Detect which cell encompasses the target text, then output its (X, Y) center coordinate. 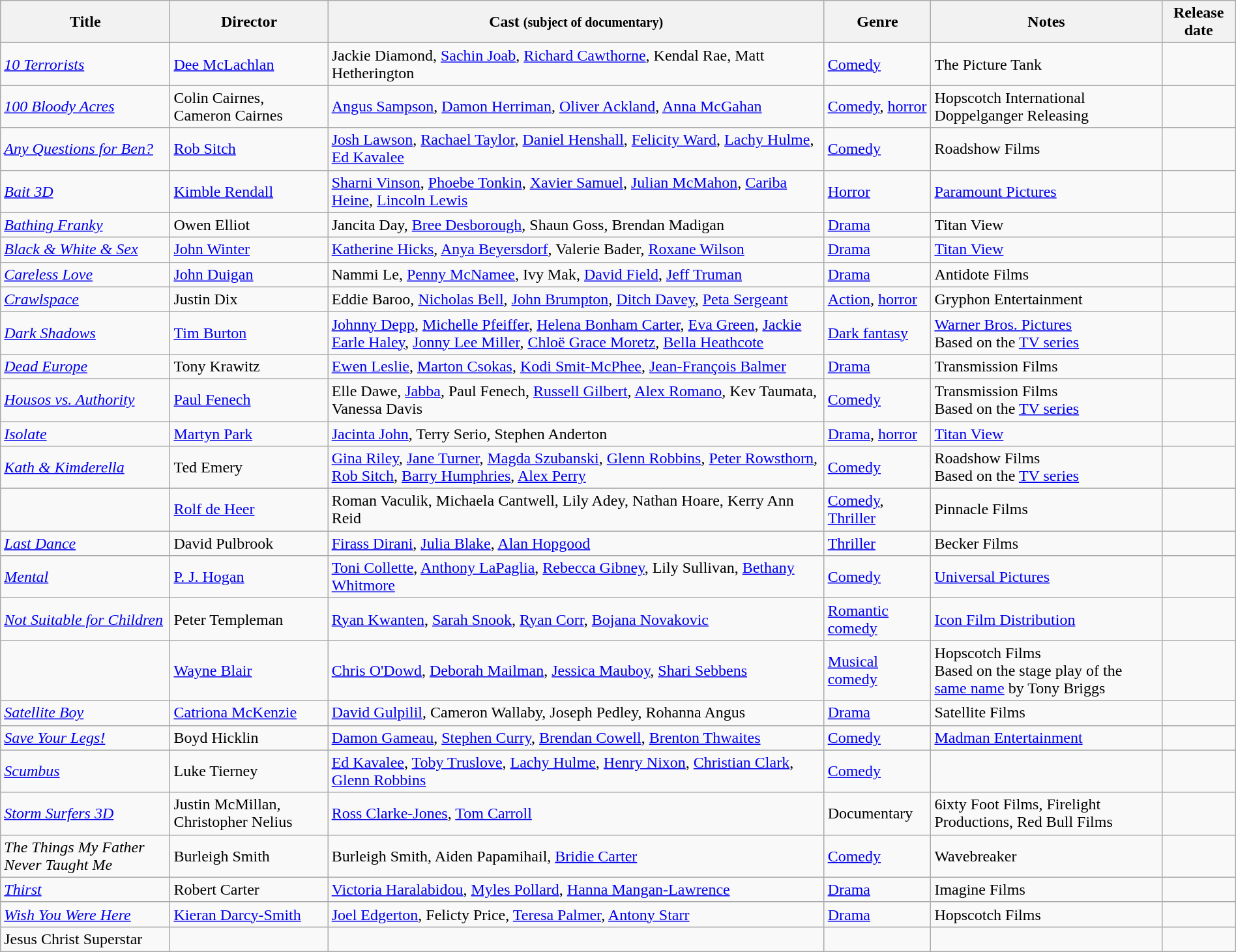
Ross Clarke-Jones, Tom Carroll (576, 813)
Wavebreaker (1046, 856)
Burleigh Smith, Aiden Papamihail, Bridie Carter (576, 856)
Robert Carter (249, 889)
Roman Vaculik, Michaela Cantwell, Lily Adey, Nathan Hoare, Kerry Ann Reid (576, 510)
Cast (subject of documentary) (576, 22)
John Duigan (249, 274)
Isolate (85, 433)
Josh Lawson, Rachael Taylor, Daniel Henshall, Felicity Ward, Lachy Hulme, Ed Kavalee (576, 149)
Horror (877, 192)
Black & White & Sex (85, 250)
Madman Entertainment (1046, 738)
Paul Fenech (249, 400)
Paramount Pictures (1046, 192)
Ewen Leslie, Marton Csokas, Kodi Smit-McPhee, Jean-François Balmer (576, 366)
Comedy, horror (877, 107)
Transmission Films (1046, 366)
Kath & Kimderella (85, 468)
Justin McMillan, Christopher Nelius (249, 813)
Colin Cairnes, Cameron Cairnes (249, 107)
Wayne Blair (249, 671)
Satellite Boy (85, 713)
Dark fantasy (877, 332)
Comedy, Thriller (877, 510)
Luke Tierney (249, 772)
Peter Templeman (249, 619)
Tim Burton (249, 332)
Thirst (85, 889)
Toni Collette, Anthony LaPaglia, Rebecca Gibney, Lily Sullivan, Bethany Whitmore (576, 577)
Satellite Films (1046, 713)
Bait 3D (85, 192)
100 Bloody Acres (85, 107)
Not Suitable for Children (85, 619)
Kimble Rendall (249, 192)
Crawlspace (85, 299)
Kieran Darcy-Smith (249, 914)
Antidote Films (1046, 274)
Hopscotch Films (1046, 914)
P. J. Hogan (249, 577)
Notes (1046, 22)
Ryan Kwanten, Sarah Snook, Ryan Corr, Bojana Novakovic (576, 619)
Ed Kavalee, Toby Truslove, Lachy Hulme, Henry Nixon, Christian Clark, Glenn Robbins (576, 772)
Hopscotch FilmsBased on the stage play of the same name by Tony Briggs (1046, 671)
Romantic comedy (877, 619)
Katherine Hicks, Anya Beyersdorf, Valerie Bader, Roxane Wilson (576, 250)
Musical comedy (877, 671)
Ted Emery (249, 468)
6ixty Foot Films, Firelight Productions, Red Bull Films (1046, 813)
Boyd Hicklin (249, 738)
Becker Films (1046, 543)
Jackie Diamond, Sachin Joab, Richard Cawthorne, Kendal Rae, Matt Hetherington (576, 64)
Roadshow FilmsBased on the TV series (1046, 468)
Warner Bros. PicturesBased on the TV series (1046, 332)
Dead Europe (85, 366)
Icon Film Distribution (1046, 619)
Bathing Franky (85, 225)
Gryphon Entertainment (1046, 299)
Transmission FilmsBased on the TV series (1046, 400)
Tony Krawitz (249, 366)
Eddie Baroo, Nicholas Bell, John Brumpton, Ditch Davey, Peta Sergeant (576, 299)
Nammi Le, Penny McNamee, Ivy Mak, David Field, Jeff Truman (576, 274)
Mental (85, 577)
Gina Riley, Jane Turner, Magda Szubanski, Glenn Robbins, Peter Rowsthorn, Rob Sitch, Barry Humphries, Alex Perry (576, 468)
Wish You Were Here (85, 914)
David Gulpilil, Cameron Wallaby, Joseph Pedley, Rohanna Angus (576, 713)
Storm Surfers 3D (85, 813)
Catriona McKenzie (249, 713)
Jesus Christ Superstar (85, 939)
Genre (877, 22)
Burleigh Smith (249, 856)
Dee McLachlan (249, 64)
Firass Dirani, Julia Blake, Alan Hopgood (576, 543)
Careless Love (85, 274)
David Pulbrook (249, 543)
Sharni Vinson, Phoebe Tonkin, Xavier Samuel, Julian McMahon, Cariba Heine, Lincoln Lewis (576, 192)
Martyn Park (249, 433)
Victoria Haralabidou, Myles Pollard, Hanna Mangan-Lawrence (576, 889)
John Winter (249, 250)
Save Your Legs! (85, 738)
Any Questions for Ben? (85, 149)
Angus Sampson, Damon Herriman, Oliver Ackland, Anna McGahan (576, 107)
Last Dance (85, 543)
Director (249, 22)
Justin Dix (249, 299)
Release date (1198, 22)
Action, horror (877, 299)
Housos vs. Authority (85, 400)
Jancita Day, Bree Desborough, Shaun Goss, Brendan Madigan (576, 225)
Imagine Films (1046, 889)
Elle Dawe, Jabba, Paul Fenech, Russell Gilbert, Alex Romano, Kev Taumata, Vanessa Davis (576, 400)
Rolf de Heer (249, 510)
Johnny Depp, Michelle Pfeiffer, Helena Bonham Carter, Eva Green, Jackie Earle Haley, Jonny Lee Miller, Chloë Grace Moretz, Bella Heathcote (576, 332)
Scumbus (85, 772)
Joel Edgerton, Felicty Price, Teresa Palmer, Antony Starr (576, 914)
Damon Gameau, Stephen Curry, Brendan Cowell, Brenton Thwaites (576, 738)
Jacinta John, Terry Serio, Stephen Anderton (576, 433)
The Picture Tank (1046, 64)
Hopscotch InternationalDoppelganger Releasing (1046, 107)
Drama, horror (877, 433)
Pinnacle Films (1046, 510)
Documentary (877, 813)
Universal Pictures (1046, 577)
The Things My Father Never Taught Me (85, 856)
Title (85, 22)
Roadshow Films (1046, 149)
10 Terrorists (85, 64)
Thriller (877, 543)
Owen Elliot (249, 225)
Dark Shadows (85, 332)
Chris O'Dowd, Deborah Mailman, Jessica Mauboy, Shari Sebbens (576, 671)
Rob Sitch (249, 149)
